Return the (x, y) coordinate for the center point of the cell that contains the specified text.  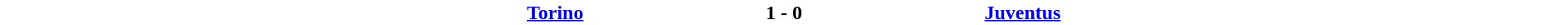
Juventus (1275, 12)
1 - 0 (784, 12)
Torino (293, 12)
